Scan for the cell matching the given text and deliver its (X, Y) coordinate at center. 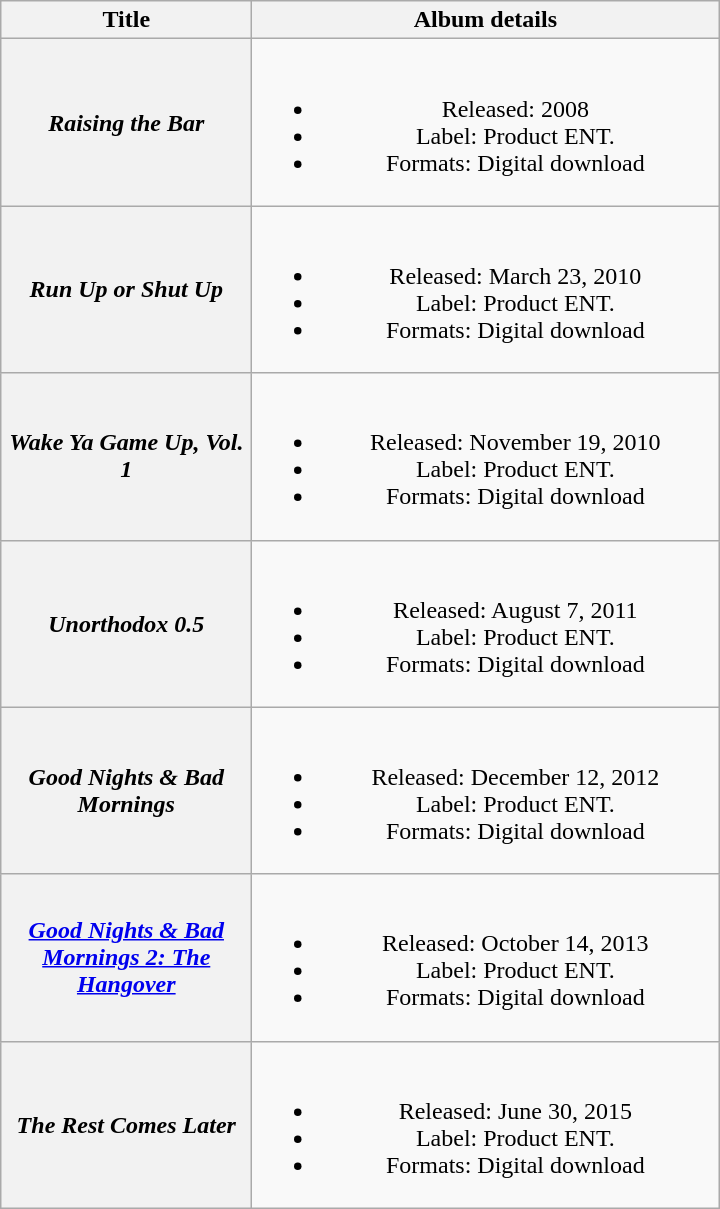
Unorthodox 0.5 (126, 624)
Good Nights & Bad Mornings (126, 790)
Released: June 30, 2015Label: Product ENT.Formats: Digital download (486, 1124)
Run Up or Shut Up (126, 290)
Released: December 12, 2012Label: Product ENT.Formats: Digital download (486, 790)
Title (126, 20)
Released: 2008Label: Product ENT.Formats: Digital download (486, 122)
Released: October 14, 2013Label: Product ENT.Formats: Digital download (486, 958)
Good Nights & Bad Mornings 2: The Hangover (126, 958)
Album details (486, 20)
Raising the Bar (126, 122)
Released: March 23, 2010Label: Product ENT.Formats: Digital download (486, 290)
Released: November 19, 2010Label: Product ENT.Formats: Digital download (486, 456)
Wake Ya Game Up, Vol. 1 (126, 456)
The Rest Comes Later (126, 1124)
Released: August 7, 2011Label: Product ENT.Formats: Digital download (486, 624)
